Output the (x, y) coordinate of the center of the cell containing the given text.  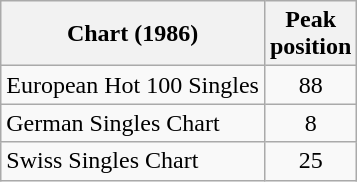
25 (310, 161)
Chart (1986) (133, 34)
Swiss Singles Chart (133, 161)
Peakposition (310, 34)
European Hot 100 Singles (133, 85)
German Singles Chart (133, 123)
88 (310, 85)
8 (310, 123)
